Extract the (x, y) coordinate from the center of the cell holding the provided text.  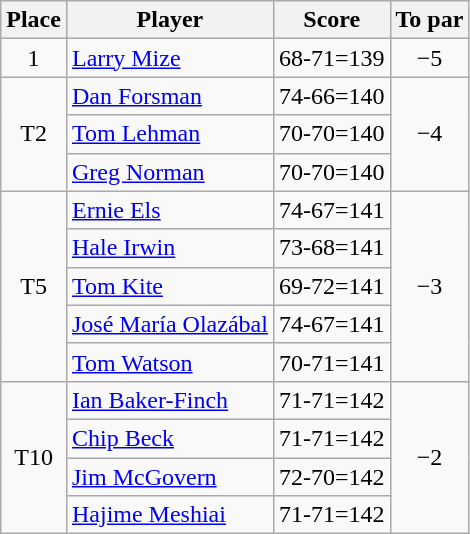
Hajime Meshiai (170, 515)
68-71=139 (332, 58)
Jim McGovern (170, 477)
T5 (34, 286)
Larry Mize (170, 58)
Tom Lehman (170, 134)
74-66=140 (332, 96)
−2 (430, 457)
T10 (34, 457)
Ernie Els (170, 210)
−5 (430, 58)
1 (34, 58)
José María Olazábal (170, 324)
73-68=141 (332, 248)
−4 (430, 134)
T2 (34, 134)
Score (332, 20)
−3 (430, 286)
Tom Kite (170, 286)
69-72=141 (332, 286)
Hale Irwin (170, 248)
Chip Beck (170, 438)
Tom Watson (170, 362)
Player (170, 20)
Place (34, 20)
To par (430, 20)
72-70=142 (332, 477)
70-71=141 (332, 362)
Greg Norman (170, 172)
Dan Forsman (170, 96)
Ian Baker-Finch (170, 400)
